Locate the cell with the specified text and output its (X, Y) center coordinate. 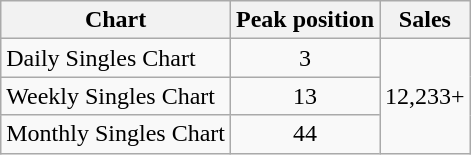
Peak position (304, 20)
Weekly Singles Chart (116, 96)
Daily Singles Chart (116, 58)
44 (304, 134)
Sales (426, 20)
Monthly Singles Chart (116, 134)
3 (304, 58)
13 (304, 96)
Chart (116, 20)
12,233+ (426, 96)
